Provide the (X, Y) coordinate of the cell's center where the given text is located.  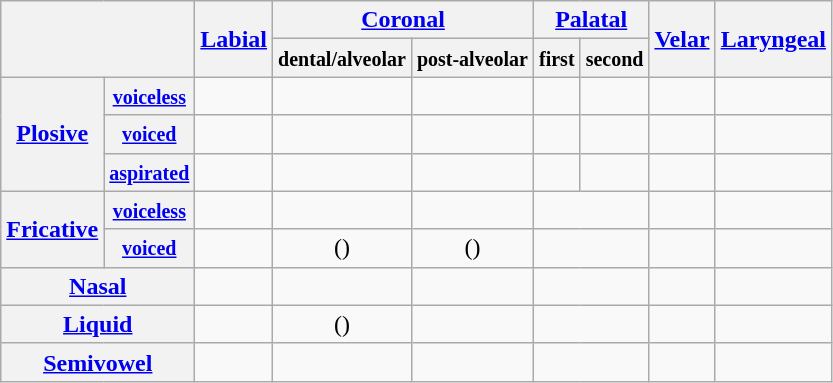
dental/alveolar (342, 58)
Velar (682, 39)
Fricative (52, 229)
Liquid (98, 324)
Palatal (592, 20)
Nasal (98, 286)
Plosive (52, 134)
Coronal (404, 20)
second (614, 58)
first (558, 58)
Laryngeal (773, 39)
aspirated (150, 172)
Labial (234, 39)
post-alveolar (472, 58)
Semivowel (98, 362)
